From the cell containing the given text, extract its center point as [x, y] coordinate. 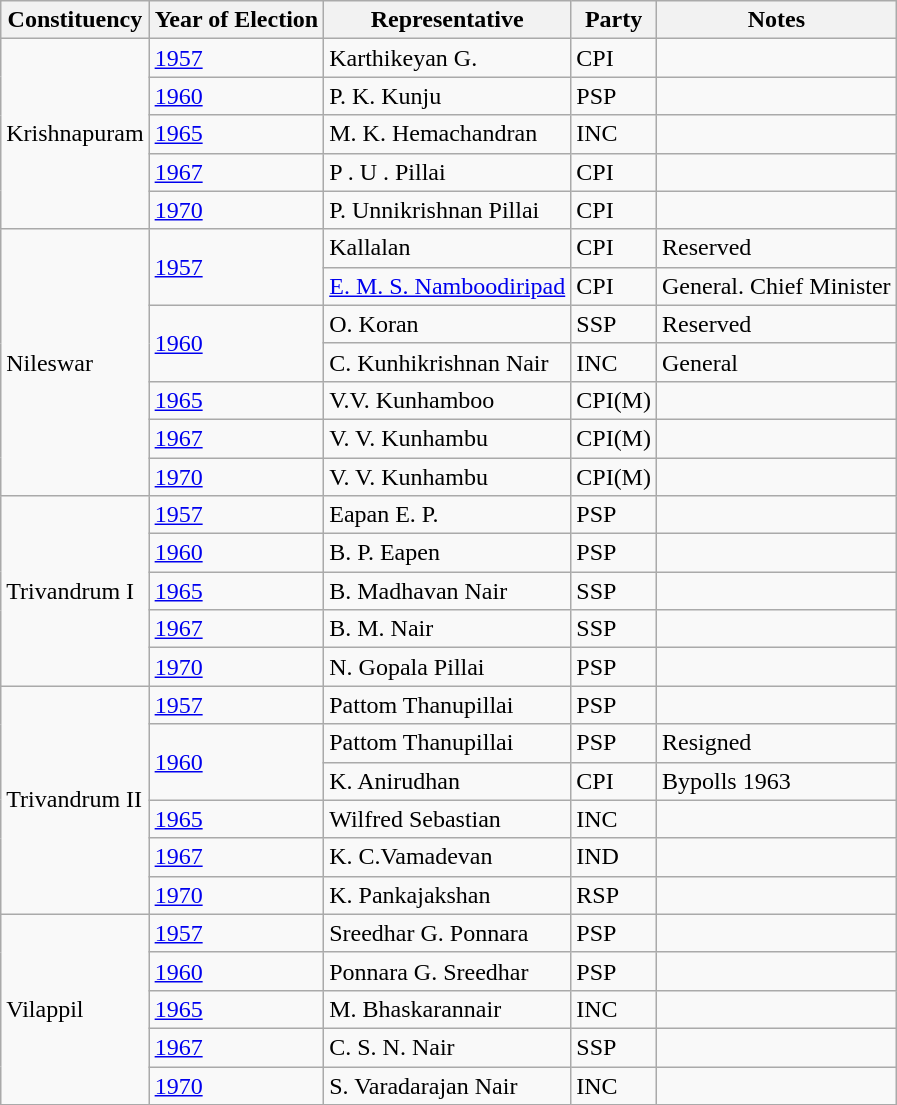
B. Madhavan Nair [448, 591]
M. K. Hemachandran [448, 134]
K. Anirudhan [448, 781]
O. Koran [448, 324]
M. Bhaskarannair [448, 1009]
Representative [448, 20]
Notes [776, 20]
General [776, 362]
Krishnapuram [75, 134]
Vilappil [75, 1009]
Eapan E. P. [448, 515]
Party [614, 20]
Year of Election [236, 20]
C. Kunhikrishnan Nair [448, 362]
E. M. S. Namboodiripad [448, 286]
C. S. N. Nair [448, 1047]
Wilfred Sebastian [448, 819]
P . U . Pillai [448, 172]
General. Chief Minister [776, 286]
B. M. Nair [448, 629]
IND [614, 857]
Constituency [75, 20]
Kallalan [448, 248]
S. Varadarajan Nair [448, 1085]
Sreedhar G. Ponnara [448, 933]
Trivandrum II [75, 800]
K. C.Vamadevan [448, 857]
Nileswar [75, 362]
B. P. Eapen [448, 553]
K. Pankajakshan [448, 895]
Resigned [776, 743]
Ponnara G. Sreedhar [448, 971]
Trivandrum I [75, 591]
Karthikeyan G. [448, 58]
V.V. Kunhamboo [448, 400]
P. Unnikrishnan Pillai [448, 210]
Bypolls 1963 [776, 781]
P. K. Kunju [448, 96]
N. Gopala Pillai [448, 667]
RSP [614, 895]
